Search for the cell housing the specified text and yield its (x, y) center coordinate. 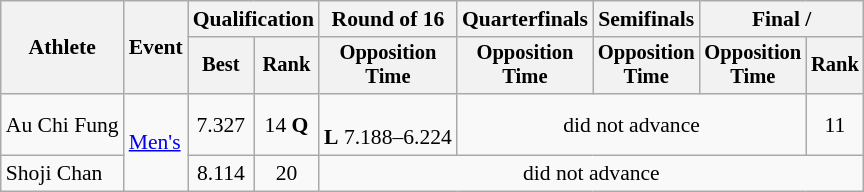
Qualification (254, 19)
Event (156, 48)
Shoji Chan (62, 174)
Athlete (62, 48)
14 Q (286, 124)
Semifinals (646, 19)
11 (835, 124)
Quarterfinals (525, 19)
20 (286, 174)
8.114 (221, 174)
7.327 (221, 124)
Final / (782, 19)
Round of 16 (388, 19)
Men's (156, 142)
Best (221, 66)
L 7.188–6.224 (388, 124)
Au Chi Fung (62, 124)
